For the text-containing cell, return its midpoint in (X, Y) coordinate format. 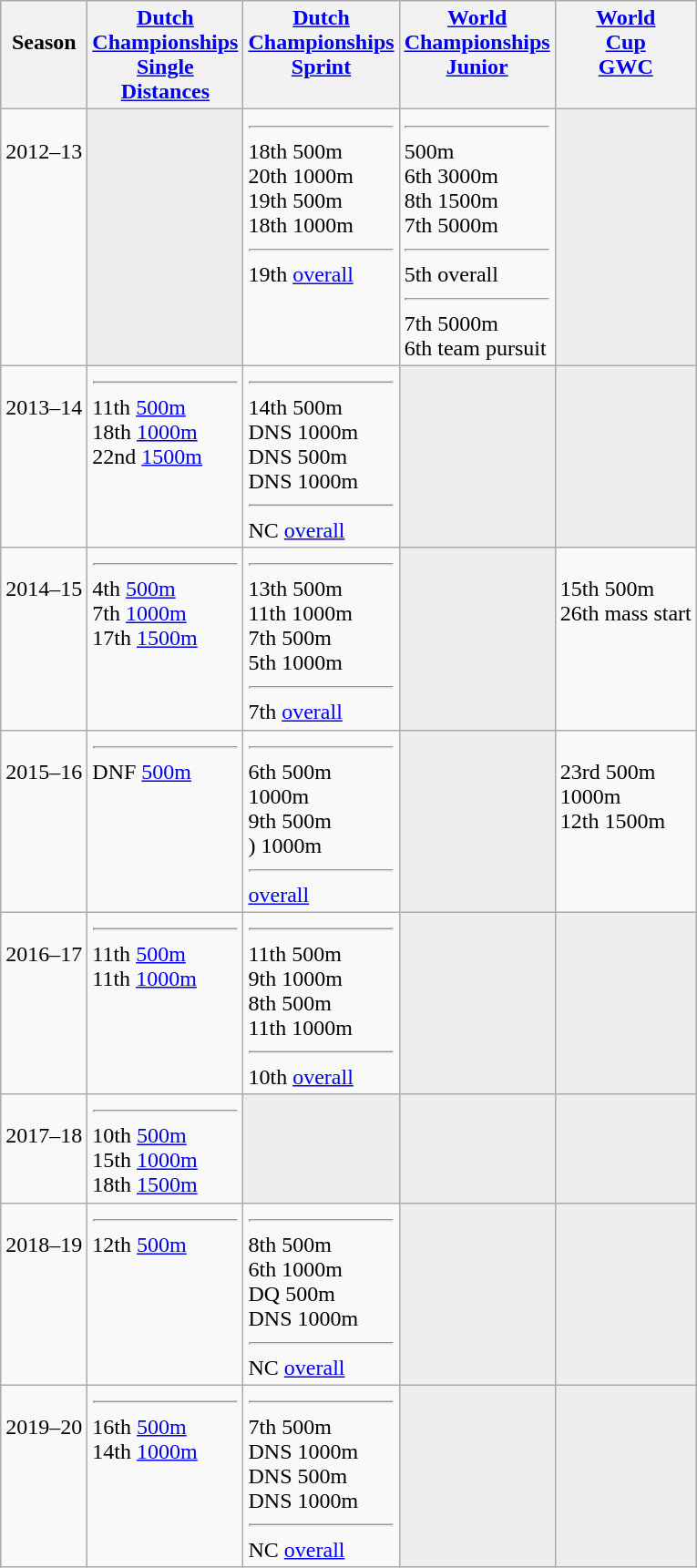
World Championships Junior (477, 55)
2016–17 (44, 1003)
DNF 500m (166, 821)
2012–13 (44, 237)
11th 500m 18th 1000m 22nd 1500m (166, 456)
Dutch Championships Sprint (321, 55)
23rd 500m 1000m 12th 1500m (625, 821)
7th 500m DNS 1000m DNS 500m DNS 1000m NC overall (321, 1476)
2013–14 (44, 456)
13th 500m 11th 1000m 7th 500m 5th 1000m 7th overall (321, 639)
2017–18 (44, 1148)
8th 500m 6th 1000m DQ 500m DNS 1000m NC overall (321, 1294)
12th 500m (166, 1294)
2019–20 (44, 1476)
Dutch Championships Single Distances (166, 55)
4th 500m 7th 1000m 17th 1500m (166, 639)
2015–16 (44, 821)
16th 500m 14th 1000m (166, 1476)
15th 500m 26th mass start (625, 639)
14th 500m DNS 1000m DNS 500m DNS 1000m NC overall (321, 456)
500m 6th 3000m 8th 1500m 7th 5000m 5th overall 7th 5000m 6th team pursuit (477, 237)
World Cup GWC (625, 55)
11th 500m 9th 1000m 8th 500m 11th 1000m 10th overall (321, 1003)
Season (44, 55)
10th 500m 15th 1000m 18th 1500m (166, 1148)
18th 500m 20th 1000m 19th 500m 18th 1000m 19th overall (321, 237)
2018–19 (44, 1294)
11th 500m 11th 1000m (166, 1003)
6th 500m 1000m 9th 500m ) 1000m overall (321, 821)
2014–15 (44, 639)
